Identify which cell holds the provided text, then report its (x, y) central coordinate. 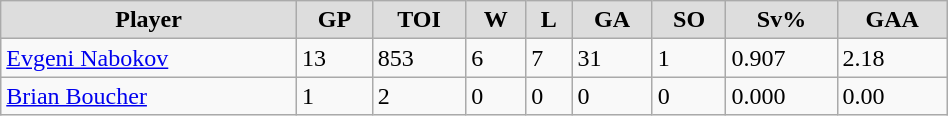
GAA (892, 20)
0.907 (782, 58)
Player (149, 20)
6 (496, 58)
L (549, 20)
0.00 (892, 96)
W (496, 20)
SO (689, 20)
Sv% (782, 20)
2.18 (892, 58)
Evgeni Nabokov (149, 58)
853 (418, 58)
13 (334, 58)
Brian Boucher (149, 96)
GP (334, 20)
GA (612, 20)
31 (612, 58)
2 (418, 96)
TOI (418, 20)
0.000 (782, 96)
7 (549, 58)
